Return the (X, Y) coordinate for the center point of the cell that contains the specified text.  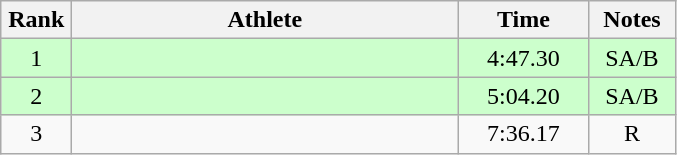
Time (524, 20)
1 (36, 58)
Notes (632, 20)
7:36.17 (524, 134)
5:04.20 (524, 96)
4:47.30 (524, 58)
R (632, 134)
2 (36, 96)
Athlete (265, 20)
Rank (36, 20)
3 (36, 134)
